Search for the cell housing the specified text and yield its [x, y] center coordinate. 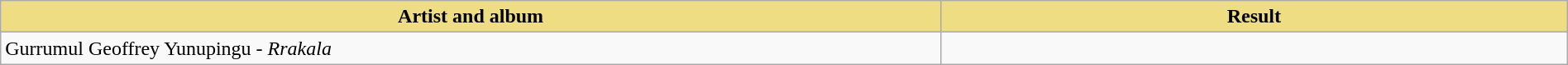
Artist and album [471, 17]
Gurrumul Geoffrey Yunupingu - Rrakala [471, 48]
Result [1254, 17]
